Scan for the cell matching the given text and deliver its [X, Y] coordinate at center. 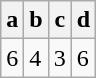
a [12, 20]
c [60, 20]
4 [36, 58]
3 [60, 58]
b [36, 20]
d [83, 20]
